Provide the (X, Y) coordinate of the cell's center where the given text is located.  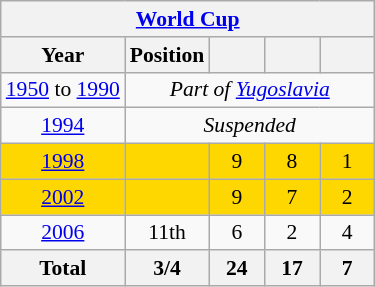
1 (348, 162)
Year (63, 55)
6 (236, 233)
Total (63, 269)
World Cup (188, 19)
1998 (63, 162)
1994 (63, 126)
Suspended (250, 126)
2002 (63, 197)
3/4 (167, 269)
Position (167, 55)
2006 (63, 233)
Part of Yugoslavia (250, 90)
1950 to 1990 (63, 90)
17 (292, 269)
11th (167, 233)
4 (348, 233)
8 (292, 162)
24 (236, 269)
